Determine the (X, Y) coordinate at the center of the cell enclosing the given text.  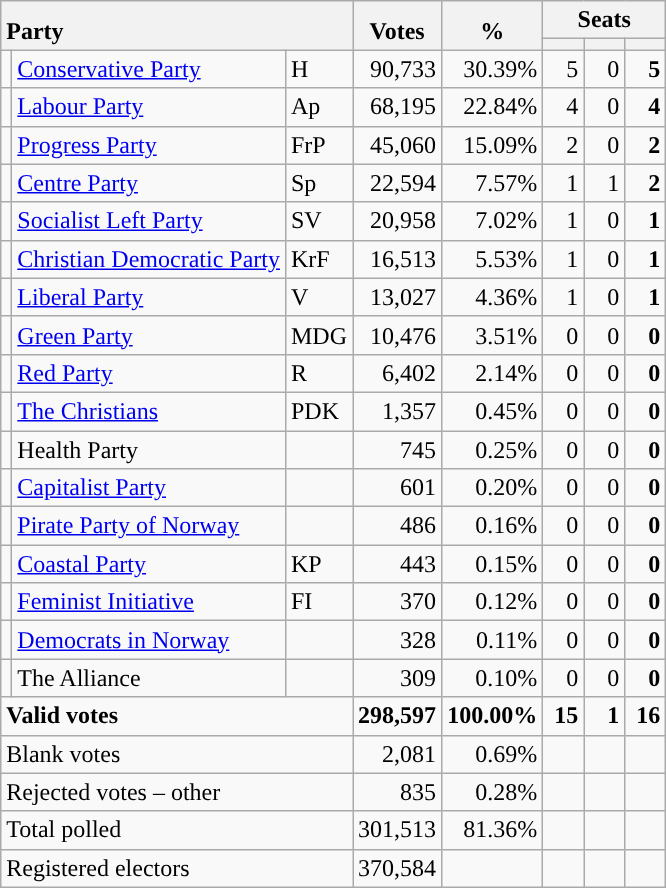
Ap (318, 107)
0.10% (492, 678)
0.11% (492, 640)
30.39% (492, 69)
0.12% (492, 602)
Green Party (149, 335)
835 (398, 792)
10,476 (398, 335)
7.57% (492, 183)
Total polled (177, 830)
V (318, 297)
601 (398, 488)
22.84% (492, 107)
The Christians (149, 411)
Liberal Party (149, 297)
22,594 (398, 183)
7.02% (492, 221)
Capitalist Party (149, 488)
Conservative Party (149, 69)
Seats (604, 20)
298,597 (398, 716)
KP (318, 564)
16 (646, 716)
443 (398, 564)
13,027 (398, 297)
45,060 (398, 145)
0.45% (492, 411)
3.51% (492, 335)
1,357 (398, 411)
Democrats in Norway (149, 640)
0.15% (492, 564)
81.36% (492, 830)
6,402 (398, 373)
328 (398, 640)
R (318, 373)
Blank votes (177, 754)
486 (398, 526)
0.28% (492, 792)
4.36% (492, 297)
Red Party (149, 373)
Rejected votes – other (177, 792)
68,195 (398, 107)
Christian Democratic Party (149, 259)
MDG (318, 335)
0.69% (492, 754)
301,513 (398, 830)
Sp (318, 183)
2,081 (398, 754)
0.20% (492, 488)
Pirate Party of Norway (149, 526)
Party (177, 26)
2.14% (492, 373)
PDK (318, 411)
Socialist Left Party (149, 221)
Progress Party (149, 145)
5.53% (492, 259)
Labour Party (149, 107)
15 (564, 716)
SV (318, 221)
Valid votes (177, 716)
Centre Party (149, 183)
370,584 (398, 868)
0.16% (492, 526)
309 (398, 678)
Votes (398, 26)
% (492, 26)
Health Party (149, 449)
Coastal Party (149, 564)
100.00% (492, 716)
Feminist Initiative (149, 602)
H (318, 69)
FI (318, 602)
The Alliance (149, 678)
15.09% (492, 145)
370 (398, 602)
KrF (318, 259)
90,733 (398, 69)
745 (398, 449)
16,513 (398, 259)
Registered electors (177, 868)
FrP (318, 145)
0.25% (492, 449)
20,958 (398, 221)
